Pinpoint the cell where the given text exists, returning its (X, Y) midpoint coordinate. 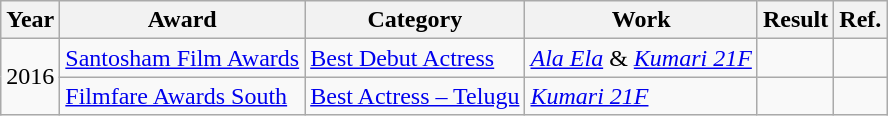
Result (795, 20)
Kumari 21F (641, 96)
Award (182, 20)
Best Debut Actress (415, 58)
Ref. (860, 20)
Category (415, 20)
Best Actress – Telugu (415, 96)
2016 (30, 77)
Work (641, 20)
Ala Ela & Kumari 21F (641, 58)
Santosham Film Awards (182, 58)
Year (30, 20)
Filmfare Awards South (182, 96)
